Identify which cell holds the provided text, then report its (x, y) central coordinate. 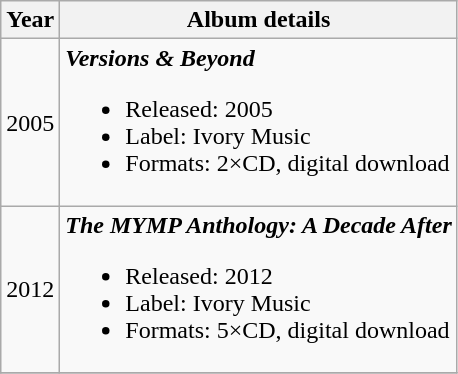
Versions & BeyondReleased: 2005Label: Ivory MusicFormats: 2×CD, digital download (258, 122)
Album details (258, 20)
Year (30, 20)
2005 (30, 122)
2012 (30, 290)
The MYMP Anthology: A Decade AfterReleased: 2012Label: Ivory MusicFormats: 5×CD, digital download (258, 290)
